Pinpoint the cell where the given text exists, returning its (x, y) midpoint coordinate. 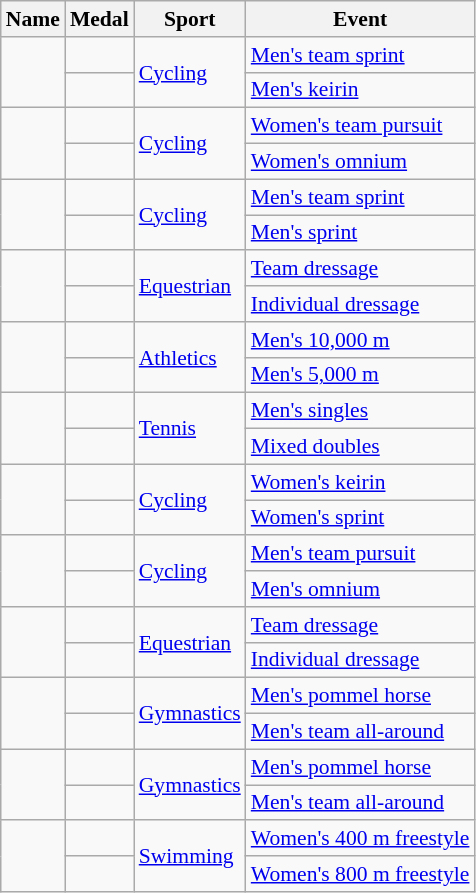
Women's omnium (360, 162)
Mixed doubles (360, 447)
Name (33, 19)
Tennis (190, 428)
Women's 800 m freestyle (360, 874)
Medal (100, 19)
Men's 5,000 m (360, 375)
Men's 10,000 m (360, 340)
Women's keirin (360, 482)
Women's 400 m freestyle (360, 839)
Sport (190, 19)
Men's omnium (360, 589)
Swimming (190, 856)
Men's singles (360, 411)
Men's sprint (360, 233)
Men's team pursuit (360, 554)
Women's team pursuit (360, 126)
Athletics (190, 358)
Men's keirin (360, 90)
Event (360, 19)
Women's sprint (360, 518)
